Provide the [X, Y] coordinate of the cell's center where the given text is located.  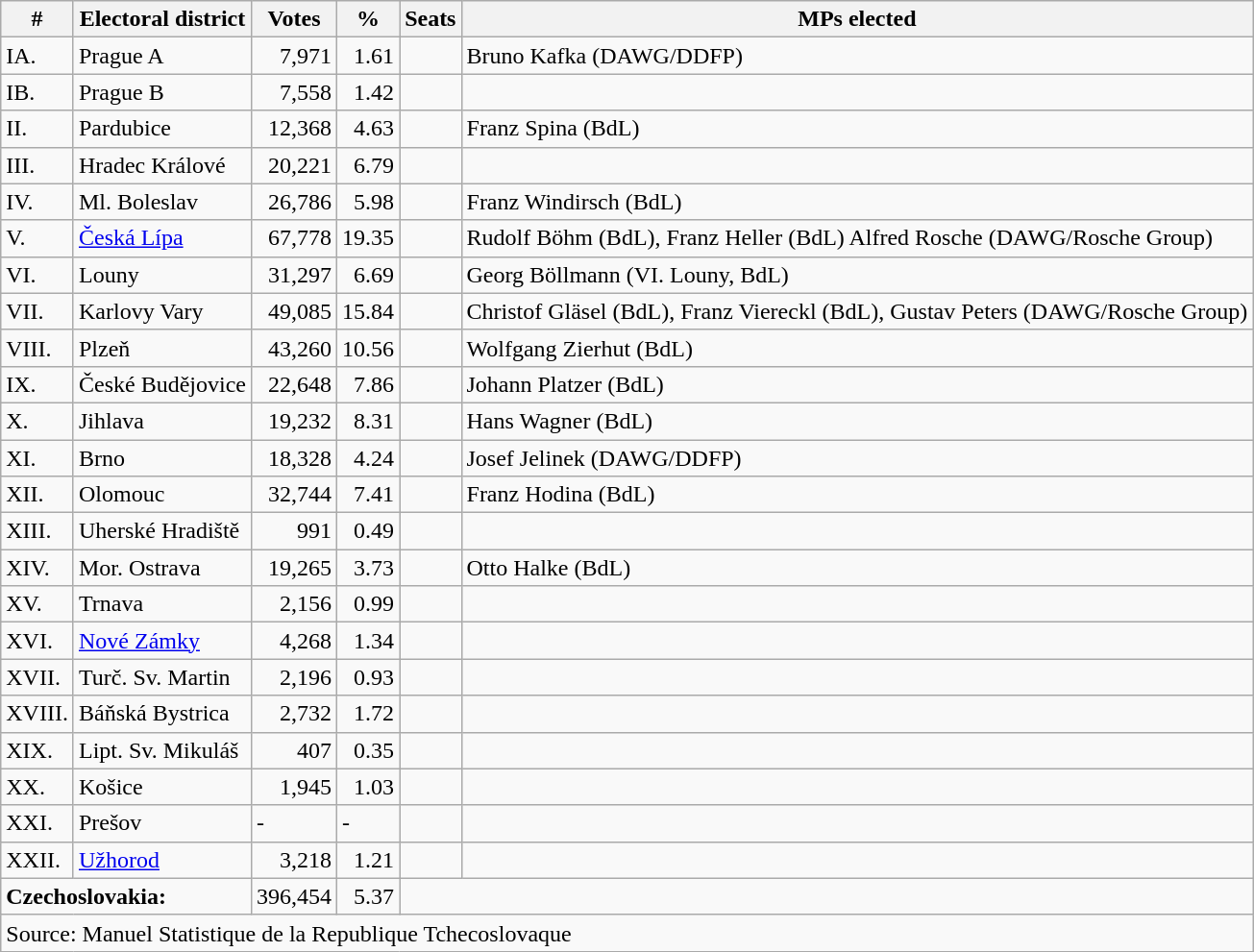
20,221 [294, 165]
Prešov [161, 823]
III. [37, 165]
Brno [161, 458]
Otto Halke (BdL) [857, 568]
15.84 [369, 311]
32,744 [294, 495]
Prague A [161, 56]
Bruno Kafka (DAWG/DDFP) [857, 56]
II. [37, 129]
12,368 [294, 129]
43,260 [294, 348]
396,454 [294, 896]
6.69 [369, 275]
XVIII. [37, 714]
XII. [37, 495]
XX. [37, 787]
Prague B [161, 92]
1.72 [369, 714]
67,778 [294, 238]
7,971 [294, 56]
IB. [37, 92]
5.98 [369, 202]
19.35 [369, 238]
0.35 [369, 750]
5.37 [369, 896]
3.73 [369, 568]
10.56 [369, 348]
22,648 [294, 384]
Franz Hodina (BdL) [857, 495]
Mor. Ostrava [161, 568]
Johann Platzer (BdL) [857, 384]
Czechoslovakia: [127, 896]
X. [37, 421]
407 [294, 750]
Užhorod [161, 860]
VI. [37, 275]
XXII. [37, 860]
IA. [37, 56]
2,732 [294, 714]
19,232 [294, 421]
991 [294, 531]
49,085 [294, 311]
31,297 [294, 275]
IV. [37, 202]
Česká Lípa [161, 238]
Uherské Hradiště [161, 531]
1.21 [369, 860]
XV. [37, 604]
Ml. Boleslav [161, 202]
Votes [294, 19]
8.31 [369, 421]
Christof Gläsel (BdL), Franz Viereckl (BdL), Gustav Peters (DAWG/Rosche Group) [857, 311]
Košice [161, 787]
Plzeň [161, 348]
Jihlava [161, 421]
4.63 [369, 129]
Seats [430, 19]
Turč. Sv. Martin [161, 677]
Electoral district [161, 19]
XIII. [37, 531]
Olomouc [161, 495]
2,196 [294, 677]
Báňská Bystrica [161, 714]
Hradec Králové [161, 165]
XXI. [37, 823]
7,558 [294, 92]
Hans Wagner (BdL) [857, 421]
7.41 [369, 495]
7.86 [369, 384]
Rudolf Böhm (BdL), Franz Heller (BdL) Alfred Rosche (DAWG/Rosche Group) [857, 238]
19,265 [294, 568]
Lipt. Sv. Mikuláš [161, 750]
Source: Manuel Statistique de la Republique Tchecoslovaque [627, 933]
0.99 [369, 604]
VIII. [37, 348]
3,218 [294, 860]
Josef Jelinek (DAWG/DDFP) [857, 458]
# [37, 19]
% [369, 19]
IX. [37, 384]
0.49 [369, 531]
XIX. [37, 750]
XI. [37, 458]
Franz Spina (BdL) [857, 129]
XVI. [37, 641]
Georg Böllmann (VI. Louny, BdL) [857, 275]
Franz Windirsch (BdL) [857, 202]
1,945 [294, 787]
Trnava [161, 604]
MPs elected [857, 19]
Nové Zámky [161, 641]
1.34 [369, 641]
Louny [161, 275]
XVII. [37, 677]
4,268 [294, 641]
2,156 [294, 604]
Karlovy Vary [161, 311]
0.93 [369, 677]
České Budějovice [161, 384]
6.79 [369, 165]
1.03 [369, 787]
Wolfgang Zierhut (BdL) [857, 348]
VII. [37, 311]
Pardubice [161, 129]
18,328 [294, 458]
4.24 [369, 458]
1.61 [369, 56]
V. [37, 238]
26,786 [294, 202]
XIV. [37, 568]
1.42 [369, 92]
